For the text-containing cell, return its midpoint in (X, Y) coordinate format. 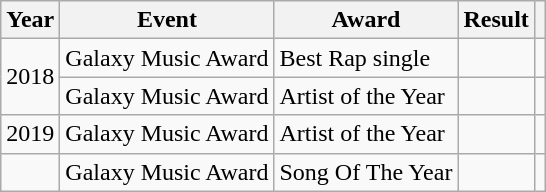
Best Rap single (366, 58)
Award (366, 20)
Song Of The Year (366, 172)
2019 (30, 134)
Result (496, 20)
2018 (30, 77)
Event (167, 20)
Year (30, 20)
